Pinpoint the cell where the given text exists, returning its [X, Y] midpoint coordinate. 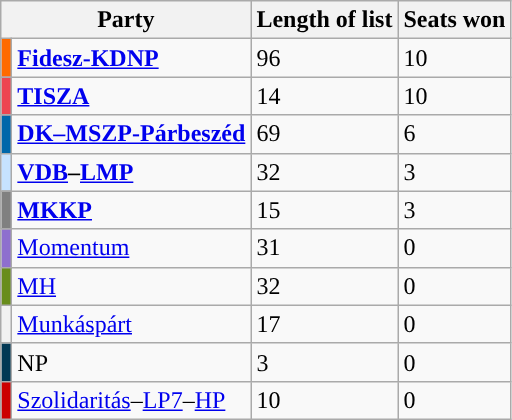
VDB–LMP [132, 172]
MKKP [132, 210]
MH [132, 286]
69 [324, 134]
31 [324, 248]
TISZA [132, 96]
DK–MSZP-Párbeszéd [132, 134]
14 [324, 96]
17 [324, 324]
Party [126, 20]
Munkáspárt [132, 324]
NP [132, 362]
Momentum [132, 248]
15 [324, 210]
Fidesz-KDNP [132, 58]
96 [324, 58]
Length of list [324, 20]
Seats won [454, 20]
6 [454, 134]
Szolidaritás–LP7–HP [132, 400]
